From the cell containing the given text, extract its center point as [x, y] coordinate. 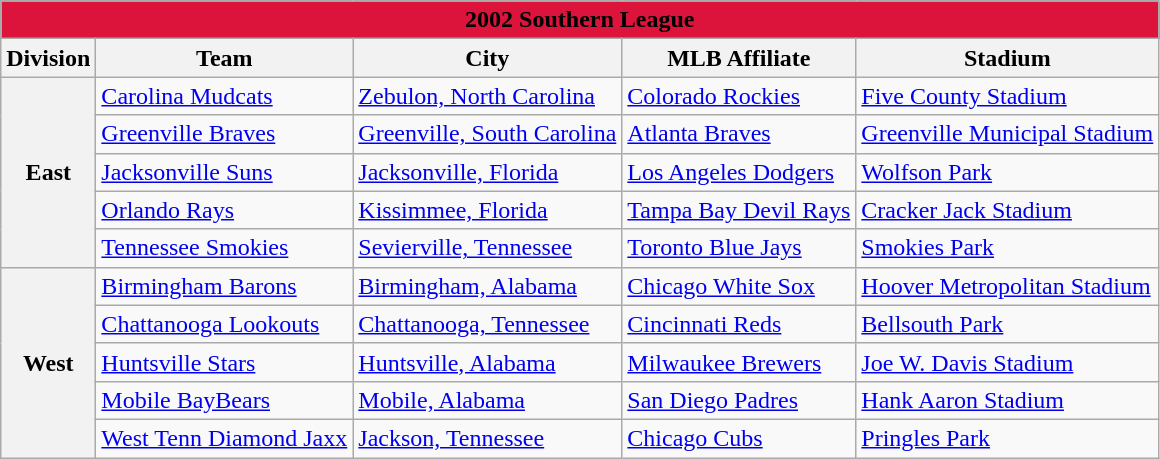
Tennessee Smokies [224, 248]
Chicago Cubs [739, 438]
Pringles Park [1008, 438]
City [488, 58]
Hoover Metropolitan Stadium [1008, 286]
San Diego Padres [739, 400]
MLB Affiliate [739, 58]
Greenville, South Carolina [488, 134]
Wolfson Park [1008, 172]
Team [224, 58]
Greenville Braves [224, 134]
Mobile, Alabama [488, 400]
Chicago White Sox [739, 286]
Huntsville, Alabama [488, 362]
Chattanooga Lookouts [224, 324]
2002 Southern League [580, 20]
Zebulon, North Carolina [488, 96]
Mobile BayBears [224, 400]
Stadium [1008, 58]
Kissimmee, Florida [488, 210]
Division [48, 58]
Joe W. Davis Stadium [1008, 362]
Tampa Bay Devil Rays [739, 210]
Atlanta Braves [739, 134]
Hank Aaron Stadium [1008, 400]
East [48, 172]
Orlando Rays [224, 210]
Cincinnati Reds [739, 324]
Smokies Park [1008, 248]
Huntsville Stars [224, 362]
Colorado Rockies [739, 96]
Bellsouth Park [1008, 324]
Birmingham, Alabama [488, 286]
Chattanooga, Tennessee [488, 324]
Jackson, Tennessee [488, 438]
Greenville Municipal Stadium [1008, 134]
Cracker Jack Stadium [1008, 210]
Five County Stadium [1008, 96]
Los Angeles Dodgers [739, 172]
West Tenn Diamond Jaxx [224, 438]
Birmingham Barons [224, 286]
Toronto Blue Jays [739, 248]
Jacksonville, Florida [488, 172]
Jacksonville Suns [224, 172]
Carolina Mudcats [224, 96]
West [48, 362]
Milwaukee Brewers [739, 362]
Sevierville, Tennessee [488, 248]
